Provide the [x, y] coordinate of the cell's center where the given text is located.  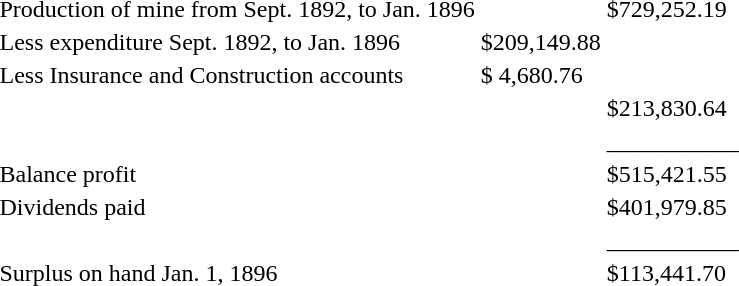
$ 4,680.76 [540, 75]
$209,149.88 [540, 42]
